Pinpoint the cell where the given text exists, returning its [X, Y] midpoint coordinate. 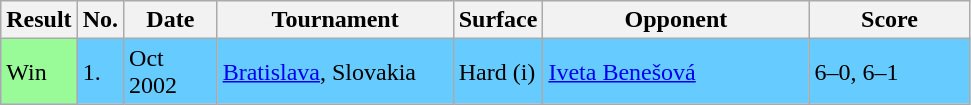
Score [890, 20]
Tournament [335, 20]
Date [171, 20]
Result [39, 20]
Opponent [676, 20]
Hard (i) [498, 72]
6–0, 6–1 [890, 72]
Oct 2002 [171, 72]
1. [100, 72]
Iveta Benešová [676, 72]
Bratislava, Slovakia [335, 72]
No. [100, 20]
Surface [498, 20]
Win [39, 72]
